Detect which cell encompasses the target text, then output its (x, y) center coordinate. 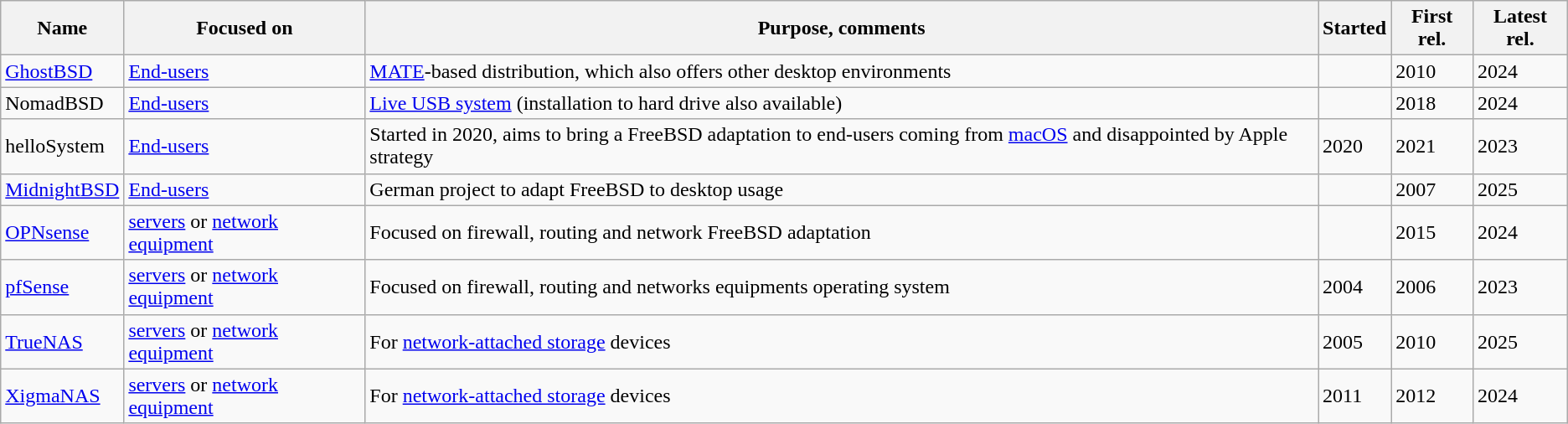
XigmaNAS (62, 396)
Live USB system (installation to hard drive also available) (842, 103)
German project to adapt FreeBSD to desktop usage (842, 189)
2020 (1355, 146)
2006 (1432, 287)
2011 (1355, 396)
Purpose, comments (842, 28)
2005 (1355, 342)
2007 (1432, 189)
Focused on (245, 28)
2015 (1432, 233)
TrueNAS (62, 342)
2004 (1355, 287)
First rel. (1432, 28)
helloSystem (62, 146)
Name (62, 28)
2021 (1432, 146)
Focused on firewall, routing and network FreeBSD adaptation (842, 233)
Latest rel. (1521, 28)
GhostBSD (62, 71)
MidnightBSD (62, 189)
2012 (1432, 396)
Started (1355, 28)
NomadBSD (62, 103)
Started in 2020, aims to bring a FreeBSD adaptation to end-users coming from macOS and disappointed by Apple strategy (842, 146)
pfSense (62, 287)
OPNsense (62, 233)
MATE-based distribution, which also offers other desktop environments (842, 71)
Focused on firewall, routing and networks equipments operating system (842, 287)
2018 (1432, 103)
